From the cell containing the given text, extract its center point as (x, y) coordinate. 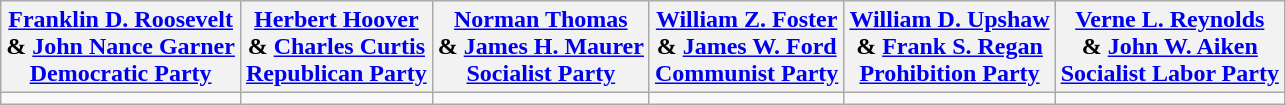
Herbert Hoover & Charles CurtisRepublican Party (336, 47)
Franklin D. Roosevelt & John Nance GarnerDemocratic Party (121, 47)
Verne L. Reynolds & John W. AikenSocialist Labor Party (1170, 47)
William D. Upshaw & Frank S. ReganProhibition Party (950, 47)
Norman Thomas & James H. MaurerSocialist Party (540, 47)
William Z. Foster & James W. FordCommunist Party (746, 47)
